Capture the cell that displays the provided text and extract its [X, Y] central coordinate. 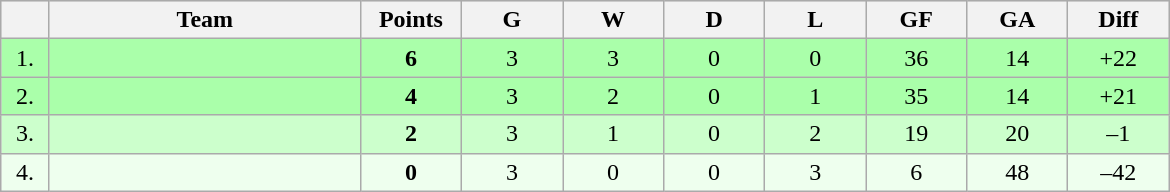
Points [410, 20]
48 [1018, 172]
35 [916, 96]
L [816, 20]
+21 [1118, 96]
1. [26, 58]
2. [26, 96]
–1 [1118, 134]
–42 [1118, 172]
Diff [1118, 20]
4. [26, 172]
GF [916, 20]
36 [916, 58]
3. [26, 134]
Team [204, 20]
G [512, 20]
19 [916, 134]
4 [410, 96]
20 [1018, 134]
GA [1018, 20]
D [714, 20]
W [612, 20]
+22 [1118, 58]
